For the text-containing cell, return its midpoint in [x, y] coordinate format. 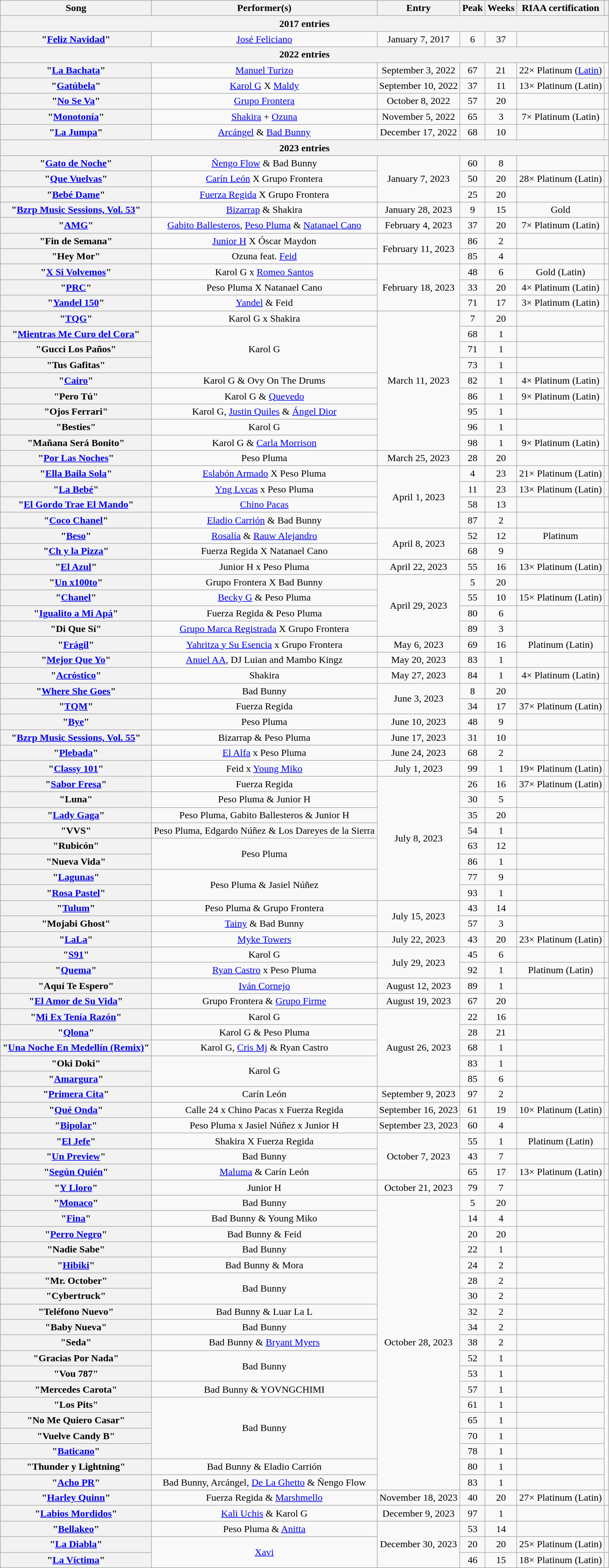
Shakira [264, 675]
Gabito Ballesteros, Peso Pluma & Natanael Cano [264, 225]
"LaLa" [76, 939]
Bizarrap & Shakira [264, 210]
84 [473, 675]
"Baticano" [76, 1451]
"El Amor de Su Vida" [76, 1001]
"Pero Tú" [76, 396]
Calle 24 x Chino Pacas x Fuerza Regida [264, 1110]
Karol G x Romeo Santos [264, 272]
"Perro Negro" [76, 1234]
Feid x Young Miko [264, 769]
"Sabor Fresa" [76, 784]
"Los Pits" [76, 1405]
22× Platinum (Latin) [560, 70]
"Según Quién" [76, 1172]
Bad Bunny & Young Miko [264, 1219]
Ñengo Flow & Bad Bunny [264, 163]
Shakira X Fuerza Regida [264, 1141]
"Mañana Será Bonito" [76, 442]
"Besties" [76, 427]
"Acho PR" [76, 1482]
November 18, 2023 [419, 1498]
September 23, 2023 [419, 1125]
50 [473, 179]
"Plebada" [76, 753]
May 20, 2023 [419, 660]
"Hibiki" [76, 1265]
35 [473, 815]
"Gucci Los Paños" [76, 349]
45 [473, 955]
Eslabón Armado X Peso Pluma [264, 474]
El Alfa x Peso Pluma [264, 753]
"Bye" [76, 722]
"Feliz Navidad" [76, 39]
Fuerza Regida & Peso Pluma [264, 613]
Bad Bunny & Luar La L [264, 1312]
Peso Pluma X Natanael Cano [264, 287]
95 [473, 411]
February 11, 2023 [419, 249]
Becky G & Peso Pluma [264, 598]
"Chanel" [76, 598]
March 25, 2023 [419, 458]
"Mejor Que Yo" [76, 660]
Performer(s) [264, 8]
Rosalía & Rauw Alejandro [264, 536]
Peso Pluma & Anitta [264, 1529]
June 10, 2023 [419, 722]
"Mojabi Ghost" [76, 923]
"Qlona" [76, 1032]
69 [473, 644]
"AMG" [76, 225]
"Ch y la Pizza" [76, 551]
"Gatúbela" [76, 86]
Peso Pluma & Junior H [264, 799]
Bad Bunny & Mora [264, 1265]
92 [473, 970]
Karol G & Carla Morrison [264, 442]
63 [473, 846]
"Igualito a Mi Apá" [76, 613]
"Oki Doki" [76, 1063]
"Tus Gafitas" [76, 365]
"Where She Goes" [76, 691]
Grupo Frontera & Grupo Firme [264, 1001]
"Un Preview" [76, 1156]
28× Platinum (Latin) [560, 179]
Karol G & Ovy On The Drums [264, 380]
Carín León [264, 1094]
January 28, 2023 [419, 210]
2017 entries [304, 24]
Peso Pluma & Jasiel Núñez [264, 885]
Arcángel & Bad Bunny [264, 132]
10× Platinum (Latin) [560, 1110]
November 5, 2022 [419, 117]
"Acróstico" [76, 675]
Gold [560, 210]
June 24, 2023 [419, 753]
"TQG" [76, 318]
April 22, 2023 [419, 567]
August 26, 2023 [419, 1048]
January 7, 2023 [419, 179]
"Por Las Noches" [76, 458]
"Bellakeo" [76, 1529]
Weeks [501, 8]
"Gracias Por Nada" [76, 1358]
19 [501, 1110]
September 10, 2022 [419, 86]
"Bebé Dame" [76, 194]
26 [473, 784]
May 27, 2023 [419, 675]
"Y Lloro" [76, 1188]
40 [473, 1498]
Karol G & Peso Pluma [264, 1032]
"Vou 787" [76, 1374]
3× Platinum (Latin) [560, 303]
Myke Towers [264, 939]
September 16, 2023 [419, 1110]
"La Diabla" [76, 1544]
Grupo Marca Registrada X Grupo Frontera [264, 629]
RIAA certification [560, 8]
"Frágil" [76, 644]
"Lagunas" [76, 877]
Xavi [264, 1552]
77 [473, 877]
September 9, 2023 [419, 1094]
Kali Uchis & Karol G [264, 1513]
Eladio Carrión & Bad Bunny [264, 520]
"Nueva Vida" [76, 861]
Gold (Latin) [560, 272]
79 [473, 1188]
"La Jumpa" [76, 132]
"Nadie Sabe" [76, 1250]
Karol G & Quevedo [264, 396]
2022 entries [304, 55]
"Baby Nueva" [76, 1327]
"No Se Va" [76, 101]
Yng Lvcas x Peso Pluma [264, 489]
October 28, 2023 [419, 1343]
October 7, 2023 [419, 1156]
July 15, 2023 [419, 916]
Karol G X Maldy [264, 86]
"Bzrp Music Sessions, Vol. 53" [76, 210]
Iván Cornejo [264, 986]
"Tulum" [76, 908]
78 [473, 1451]
19× Platinum (Latin) [560, 769]
January 7, 2017 [419, 39]
June 3, 2023 [419, 699]
"Amargura" [76, 1079]
93 [473, 892]
"Bzrp Music Sessions, Vol. 55" [76, 738]
Karol G x Shakira [264, 318]
June 17, 2023 [419, 738]
"Rubicón" [76, 846]
"PRC" [76, 287]
33 [473, 287]
December 17, 2022 [419, 132]
"Ojos Ferrari" [76, 411]
Bad Bunny & Feid [264, 1234]
73 [473, 365]
Grupo Frontera [264, 101]
Yahritza y Su Esencia x Grupo Frontera [264, 644]
December 9, 2023 [419, 1513]
"Una Noche En Medellín (Remix)" [76, 1048]
"TQM" [76, 707]
July 22, 2023 [419, 939]
Shakira + Ozuna [264, 117]
Fuerza Regida X Natanael Cano [264, 551]
Grupo Frontera X Bad Bunny [264, 582]
Bad Bunny & YOVNGCHIMI [264, 1389]
"Hey Mor" [76, 256]
Bizarrap & Peso Pluma [264, 738]
"El Gordo Trae El Mando" [76, 505]
70 [473, 1435]
"Lady Gaga" [76, 815]
"Mr. October" [76, 1281]
"Qué Onda" [76, 1110]
"Fina" [76, 1219]
27× Platinum (Latin) [560, 1498]
Peak [473, 8]
"Gato de Noche" [76, 163]
24 [473, 1265]
96 [473, 427]
May 6, 2023 [419, 644]
"La Bebé" [76, 489]
July 8, 2023 [419, 838]
Ozuna feat. Feid [264, 256]
"X Si Volvemos" [76, 272]
82 [473, 380]
38 [473, 1343]
Karol G, Justin Quiles & Ángel Dior [264, 411]
13 [501, 505]
"Mientras Me Curo del Cora" [76, 334]
23× Platinum (Latin) [560, 939]
Fuerza Regida & Marshmello [264, 1498]
"Beso" [76, 536]
32 [473, 1312]
Platinum [560, 536]
"Un x100to" [76, 582]
"Teléfono Nuevo" [76, 1312]
Fuerza Regida X Grupo Frontera [264, 194]
"Ella Baila Sola" [76, 474]
Anuel AA, DJ Luian and Mambo Kingz [264, 660]
April 29, 2023 [419, 605]
"Aquí Te Espero" [76, 986]
December 30, 2023 [419, 1544]
Karol G, Cris Mj & Ryan Castro [264, 1048]
58 [473, 505]
"Di Que Sí" [76, 629]
Manuel Turizo [264, 70]
25 [473, 194]
Junior H x Peso Pluma [264, 567]
July 29, 2023 [419, 963]
"Primera Cita" [76, 1094]
"S91" [76, 955]
Junior H [264, 1188]
"Cybertruck" [76, 1296]
Bad Bunny & Eladio Carrión [264, 1467]
"Labios Mordidos" [76, 1513]
"El Jefe" [76, 1141]
Yandel & Feid [264, 303]
"Monotonía" [76, 117]
"La Víctima" [76, 1560]
April 8, 2023 [419, 543]
18× Platinum (Latin) [560, 1560]
April 1, 2023 [419, 497]
15× Platinum (Latin) [560, 598]
"Cairo" [76, 380]
"Bipolar" [76, 1125]
Junior H X Óscar Maydon [264, 241]
October 8, 2022 [419, 101]
José Feliciano [264, 39]
"El Azul" [76, 567]
"Thunder y Lightning" [76, 1467]
Peso Pluma, Gabito Ballesteros & Junior H [264, 815]
"Quema" [76, 970]
"Monaco" [76, 1203]
"Mercedes Carota" [76, 1389]
"Harley Quinn" [76, 1498]
"Yandel 150" [76, 303]
87 [473, 520]
February 18, 2023 [419, 287]
September 3, 2022 [419, 70]
"Seda" [76, 1343]
98 [473, 442]
"VVS" [76, 830]
Maluma & Carín León [264, 1172]
2023 entries [304, 148]
Chino Pacas [264, 505]
"Fin de Semana" [76, 241]
"Rosa Pastel" [76, 892]
"Que Vuelvas" [76, 179]
Peso Pluma x Jasiel Núñez x Junior H [264, 1125]
February 4, 2023 [419, 225]
31 [473, 738]
21× Platinum (Latin) [560, 474]
Entry [419, 8]
"Mi Ex Tenía Razón" [76, 1017]
July 1, 2023 [419, 769]
25× Platinum (Latin) [560, 1544]
August 12, 2023 [419, 986]
"Classy 101" [76, 769]
46 [473, 1560]
Bad Bunny & Bryant Myers [264, 1343]
October 21, 2023 [419, 1188]
99 [473, 769]
Bad Bunny, Arcángel, De La Ghetto & Ñengo Flow [264, 1482]
"La Bachata" [76, 70]
August 19, 2023 [419, 1001]
"No Me Quiero Casar" [76, 1420]
Peso Pluma & Grupo Frontera [264, 908]
"Luna" [76, 799]
Ryan Castro x Peso Pluma [264, 970]
"Vuelve Candy B" [76, 1435]
Peso Pluma, Edgardo Núñez & Los Dareyes de la Sierra [264, 830]
"Coco Chanel" [76, 520]
Tainy & Bad Bunny [264, 923]
March 11, 2023 [419, 381]
Carín León X Grupo Frontera [264, 179]
Song [76, 8]
54 [473, 830]
